Determine the [x, y] coordinate at the center of the cell enclosing the given text.  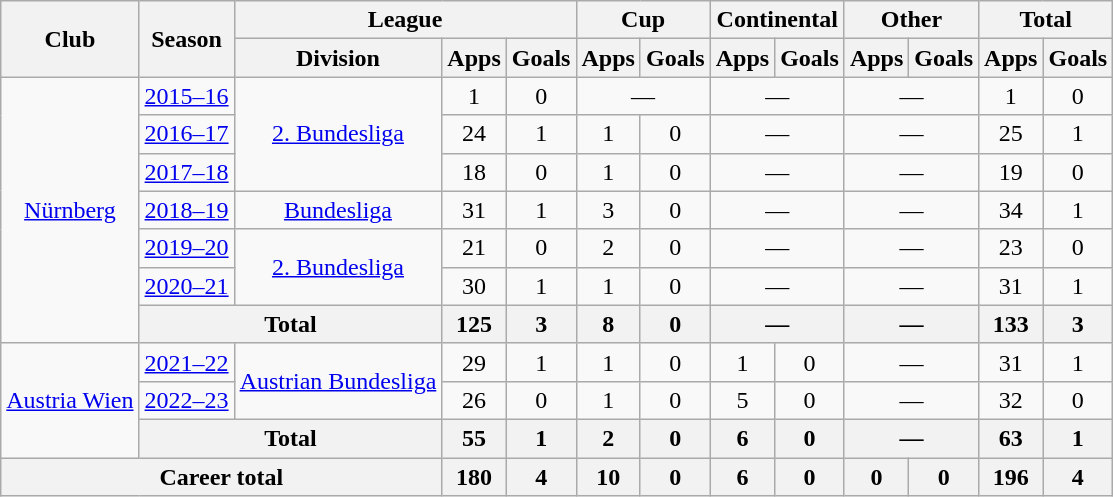
2015–16 [186, 96]
32 [1011, 400]
Season [186, 39]
Other [911, 20]
2021–22 [186, 362]
30 [474, 286]
Bundesliga [338, 210]
55 [474, 438]
Austrian Bundesliga [338, 381]
2019–20 [186, 248]
2018–19 [186, 210]
5 [742, 400]
2020–21 [186, 286]
8 [608, 324]
League [405, 20]
34 [1011, 210]
29 [474, 362]
2016–17 [186, 134]
Continental [777, 20]
18 [474, 172]
19 [1011, 172]
Club [70, 39]
Career total [222, 477]
23 [1011, 248]
26 [474, 400]
2022–23 [186, 400]
180 [474, 477]
24 [474, 134]
133 [1011, 324]
21 [474, 248]
25 [1011, 134]
Cup [643, 20]
10 [608, 477]
63 [1011, 438]
Nürnberg [70, 210]
196 [1011, 477]
Division [338, 58]
125 [474, 324]
2017–18 [186, 172]
Austria Wien [70, 400]
